Search for the cell housing the specified text and yield its (x, y) center coordinate. 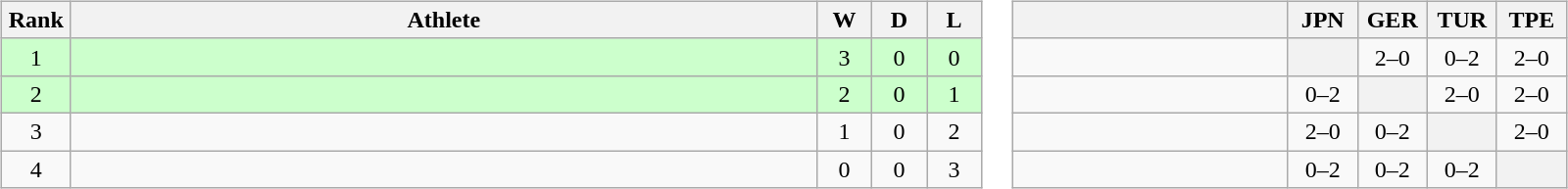
Athlete (443, 20)
TPE (1531, 20)
JPN (1323, 20)
W (844, 20)
4 (35, 169)
TUR (1462, 20)
D (899, 20)
Rank (35, 20)
GER (1392, 20)
L (955, 20)
